Extract the [x, y] coordinate from the center of the cell holding the provided text.  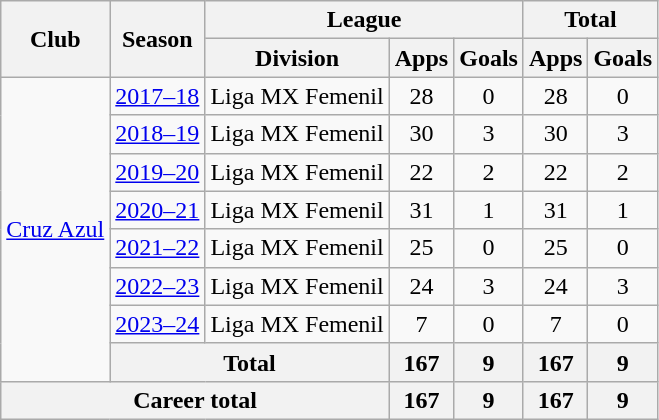
League [364, 20]
Cruz Azul [56, 229]
Division [297, 58]
2018–19 [158, 134]
Club [56, 39]
2019–20 [158, 172]
2023–24 [158, 324]
Career total [195, 400]
2021–22 [158, 248]
2020–21 [158, 210]
Season [158, 39]
2017–18 [158, 96]
2022–23 [158, 286]
